Determine the [X, Y] coordinate at the center of the cell enclosing the given text.  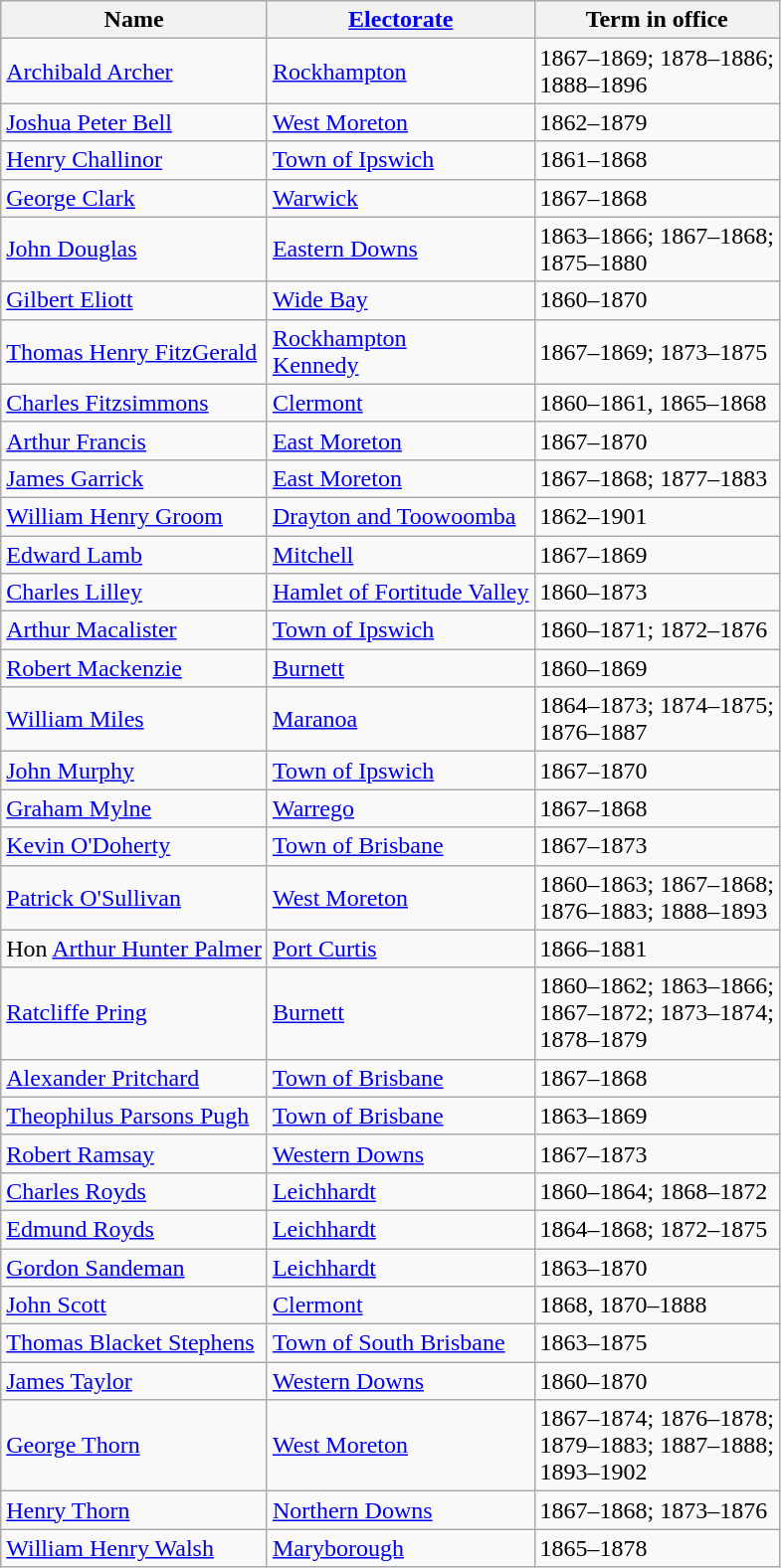
John Murphy [134, 771]
Warrego [400, 808]
John Douglas [134, 249]
1862–1879 [657, 122]
William Henry Groom [134, 516]
Archibald Archer [134, 72]
1867–1874; 1876–1878;1879–1883; 1887–1888;1893–1902 [657, 1446]
Port Curtis [400, 949]
Charles Lilley [134, 593]
1860–1863; 1867–1868;1876–1883; 1888–1893 [657, 897]
Kevin O'Doherty [134, 846]
1860–1871; 1872–1876 [657, 630]
Term in office [657, 20]
1865–1878 [657, 1548]
1864–1868; 1872–1875 [657, 1229]
Maryborough [400, 1548]
Northern Downs [400, 1510]
1862–1901 [657, 516]
James Garrick [134, 478]
George Clark [134, 198]
1867–1869 [657, 554]
Charles Fitzsimmons [134, 403]
Name [134, 20]
Alexander Pritchard [134, 1078]
Gordon Sandeman [134, 1268]
Town of South Brisbane [400, 1343]
1860–1869 [657, 668]
Graham Mylne [134, 808]
Arthur Macalister [134, 630]
Electorate [400, 20]
George Thorn [134, 1446]
Henry Challinor [134, 160]
Henry Thorn [134, 1510]
1863–1870 [657, 1268]
1866–1881 [657, 949]
Edward Lamb [134, 554]
Robert Ramsay [134, 1153]
1864–1873; 1874–1875;1876–1887 [657, 720]
Warwick [400, 198]
1860–1862; 1863–1866;1867–1872; 1873–1874;1878–1879 [657, 1013]
Thomas Henry FitzGerald [134, 352]
1861–1868 [657, 160]
Wide Bay [400, 300]
Robert Mackenzie [134, 668]
Gilbert Eliott [134, 300]
Hon Arthur Hunter Palmer [134, 949]
1863–1875 [657, 1343]
Drayton and Toowoomba [400, 516]
Eastern Downs [400, 249]
Joshua Peter Bell [134, 122]
Maranoa [400, 720]
Hamlet of Fortitude Valley [400, 593]
John Scott [134, 1306]
1863–1869 [657, 1116]
1860–1861, 1865–1868 [657, 403]
William Miles [134, 720]
1868, 1870–1888 [657, 1306]
Edmund Royds [134, 1229]
Theophilus Parsons Pugh [134, 1116]
1867–1868; 1877–1883 [657, 478]
James Taylor [134, 1381]
Patrick O'Sullivan [134, 897]
1867–1869; 1878–1886;1888–1896 [657, 72]
Arthur Francis [134, 440]
1867–1869; 1873–1875 [657, 352]
RockhamptonKennedy [400, 352]
William Henry Walsh [134, 1548]
1860–1873 [657, 593]
Ratcliffe Pring [134, 1013]
Rockhampton [400, 72]
Mitchell [400, 554]
1867–1868; 1873–1876 [657, 1510]
1863–1866; 1867–1868;1875–1880 [657, 249]
Charles Royds [134, 1191]
1860–1864; 1868–1872 [657, 1191]
Thomas Blacket Stephens [134, 1343]
